Return [X, Y] of the center of cell containing provided text 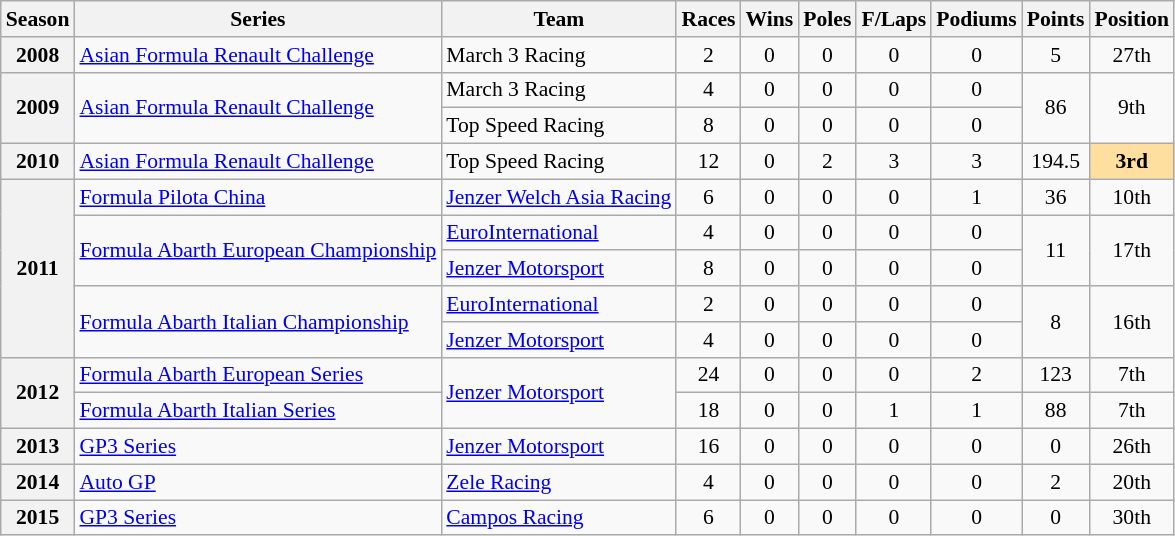
2013 [38, 447]
Zele Racing [558, 482]
Series [258, 19]
194.5 [1056, 162]
30th [1132, 518]
Formula Abarth European Series [258, 375]
12 [708, 162]
F/Laps [894, 19]
Auto GP [258, 482]
Jenzer Welch Asia Racing [558, 197]
2011 [38, 268]
Position [1132, 19]
11 [1056, 250]
86 [1056, 108]
2014 [38, 482]
10th [1132, 197]
2009 [38, 108]
Season [38, 19]
Formula Abarth Italian Championship [258, 322]
Formula Abarth European Championship [258, 250]
26th [1132, 447]
Races [708, 19]
2015 [38, 518]
24 [708, 375]
36 [1056, 197]
9th [1132, 108]
Formula Pilota China [258, 197]
Wins [770, 19]
Points [1056, 19]
123 [1056, 375]
20th [1132, 482]
Poles [827, 19]
2008 [38, 55]
16 [708, 447]
17th [1132, 250]
Formula Abarth Italian Series [258, 411]
5 [1056, 55]
Podiums [976, 19]
Team [558, 19]
2012 [38, 392]
16th [1132, 322]
88 [1056, 411]
2010 [38, 162]
27th [1132, 55]
18 [708, 411]
Campos Racing [558, 518]
3rd [1132, 162]
